For the text-containing cell, return its midpoint in (X, Y) coordinate format. 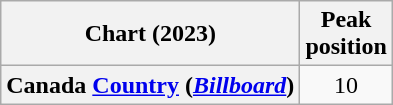
Peakposition (346, 34)
Canada Country (Billboard) (150, 85)
10 (346, 85)
Chart (2023) (150, 34)
